For the text-containing cell, return its midpoint in [x, y] coordinate format. 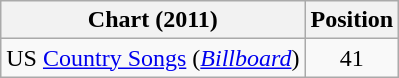
41 [352, 58]
US Country Songs (Billboard) [153, 58]
Position [352, 20]
Chart (2011) [153, 20]
